Search for the cell housing the specified text and yield its (x, y) center coordinate. 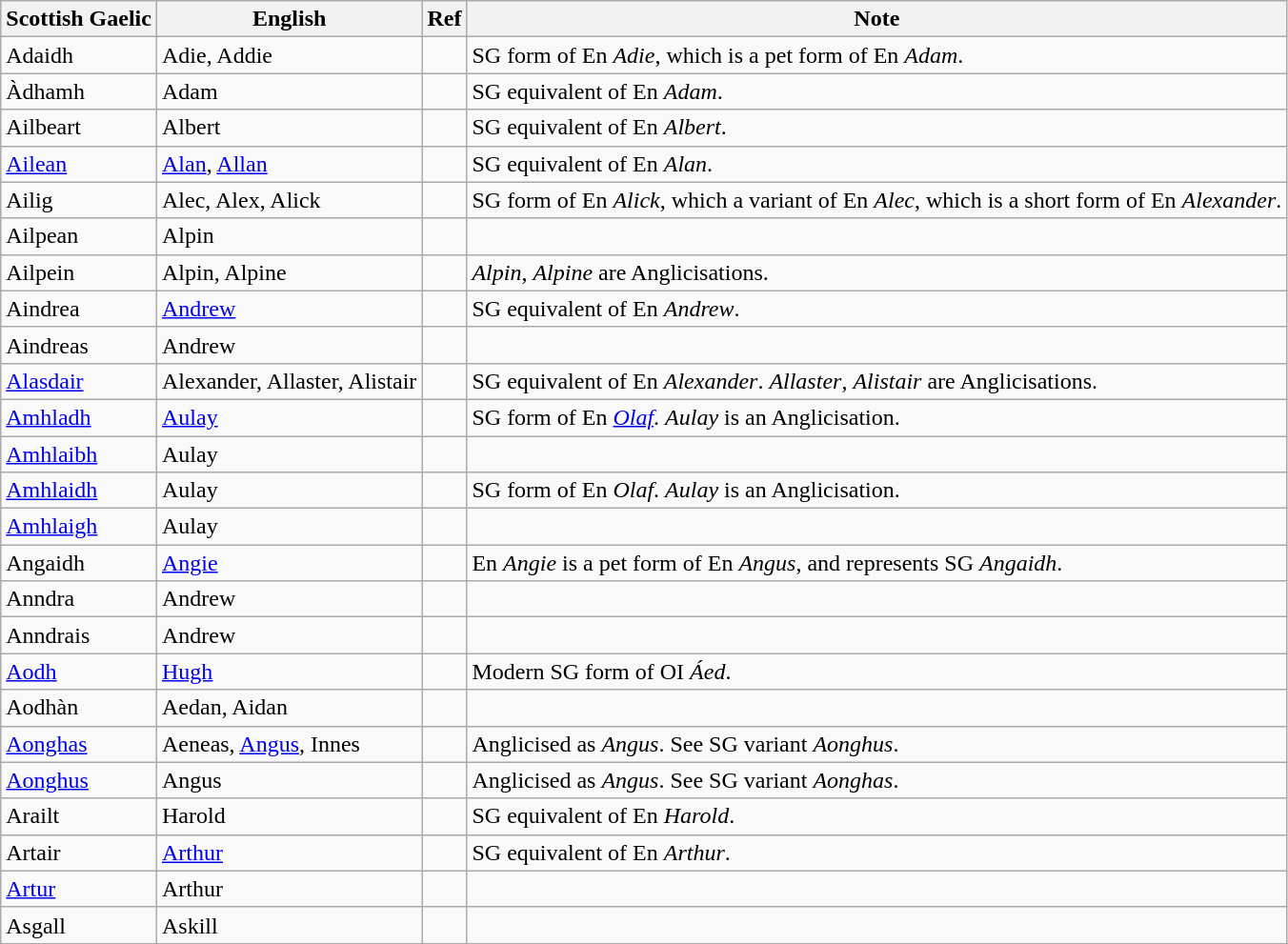
Adie, Addie (289, 55)
Aonghus (79, 780)
Aeneas, Angus, Innes (289, 744)
Modern SG form of OI Áed. (876, 672)
En Angie is a pet form of En Angus, and represents SG Angaidh. (876, 563)
Amhlaigh (79, 527)
Alan, Allan (289, 164)
SG form of En Alick, which a variant of En Alec, which is a short form of En Alexander. (876, 200)
Aindrea (79, 309)
Alpin, Alpine are Anglicisations. (876, 272)
Amhlaibh (79, 454)
Anglicised as Angus. See SG variant Aonghus. (876, 744)
Anglicised as Angus. See SG variant Aonghas. (876, 780)
Ailpein (79, 272)
SG equivalent of En Albert. (876, 128)
Ailig (79, 200)
Albert (289, 128)
Alasdair (79, 381)
Aindreas (79, 345)
Adam (289, 91)
Ailean (79, 164)
English (289, 19)
Hugh (289, 672)
Artur (79, 889)
Alexander, Allaster, Alistair (289, 381)
Asgall (79, 925)
SG equivalent of En Adam. (876, 91)
Angaidh (79, 563)
Adaidh (79, 55)
Askill (289, 925)
Alpin (289, 236)
Aedan, Aidan (289, 708)
Harold (289, 816)
Angus (289, 780)
Angie (289, 563)
Ailpean (79, 236)
SG equivalent of En Arthur. (876, 853)
Anndrais (79, 635)
Alec, Alex, Alick (289, 200)
Àdhamh (79, 91)
SG form of En Adie, which is a pet form of En Adam. (876, 55)
Scottish Gaelic (79, 19)
Note (876, 19)
SG equivalent of En Alan. (876, 164)
Ref (444, 19)
Amhladh (79, 417)
Arailt (79, 816)
Aonghas (79, 744)
SG equivalent of En Harold. (876, 816)
Alpin, Alpine (289, 272)
Amhlaidh (79, 491)
SG equivalent of En Alexander. Allaster, Alistair are Anglicisations. (876, 381)
Aodh (79, 672)
SG equivalent of En Andrew. (876, 309)
Aodhàn (79, 708)
Anndra (79, 599)
Artair (79, 853)
Ailbeart (79, 128)
